From the cell containing the given text, extract its center point as [X, Y] coordinate. 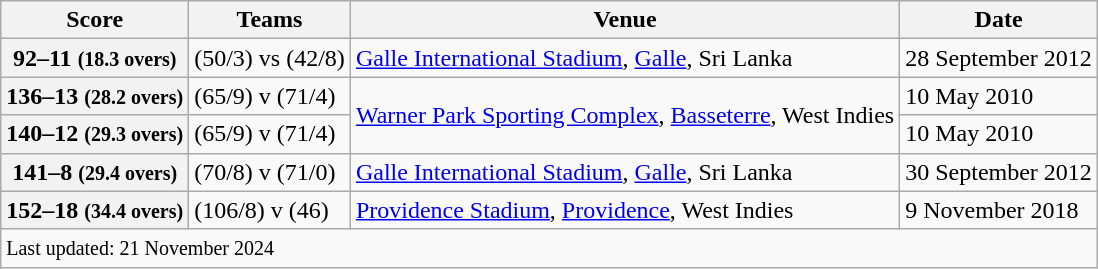
Warner Park Sporting Complex, Basseterre, West Indies [624, 115]
(50/3) vs (42/8) [270, 58]
Providence Stadium, Providence, West Indies [624, 210]
136–13 (28.2 overs) [95, 96]
Score [95, 20]
Teams [270, 20]
Last updated: 21 November 2024 [550, 248]
141–8 (29.4 overs) [95, 172]
152–18 (34.4 overs) [95, 210]
(106/8) v (46) [270, 210]
Date [999, 20]
92–11 (18.3 overs) [95, 58]
30 September 2012 [999, 172]
140–12 (29.3 overs) [95, 134]
28 September 2012 [999, 58]
9 November 2018 [999, 210]
Venue [624, 20]
(70/8) v (71/0) [270, 172]
